Locate the cell with the specified text and output its (X, Y) center coordinate. 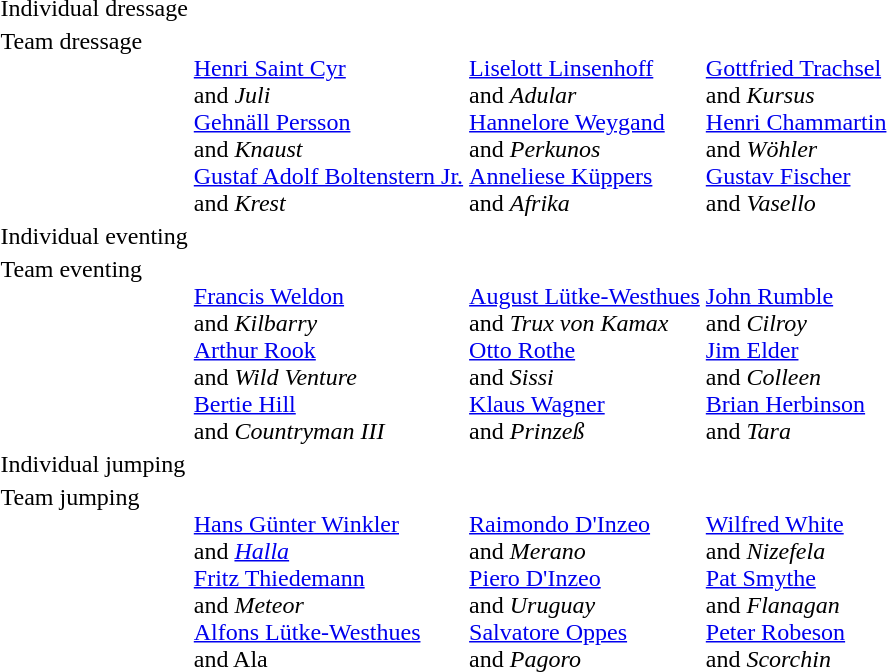
Henri Saint Cyr and Juli Gehnäll Persson and Knaust Gustaf Adolf Boltenstern Jr. and Krest (328, 122)
Liselott Linsenhoff and Adular Hannelore Weygand and Perkunos Anneliese Küppers and Afrika (585, 122)
August Lütke-Westhues and Trux von Kamax Otto Rothe and Sissi Klaus Wagner and Prinzeß (585, 350)
Francis Weldon and Kilbarry Arthur Rook and Wild Venture Bertie Hill and Countryman III (328, 350)
